Extract the (x, y) coordinate from the center of the cell holding the provided text.  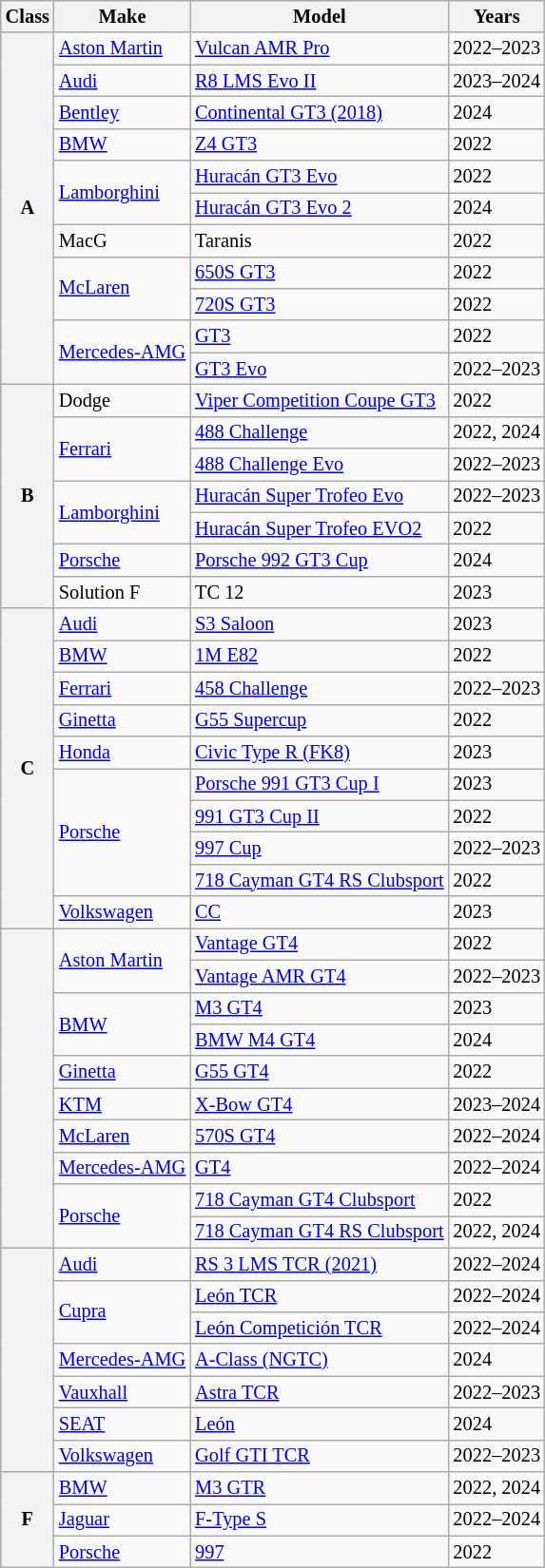
X-Bow GT4 (320, 1104)
570S GT4 (320, 1136)
G55 GT4 (320, 1072)
Viper Competition Coupe GT3 (320, 400)
Z4 GT3 (320, 144)
Dodge (122, 400)
Continental GT3 (2018) (320, 112)
488 Challenge Evo (320, 465)
TC 12 (320, 592)
M3 GTR (320, 1488)
Huracán Super Trofeo EVO2 (320, 528)
Taranis (320, 240)
650S GT3 (320, 273)
Years (496, 16)
Cupra (122, 1311)
Huracán GT3 Evo (320, 177)
Huracán GT3 Evo 2 (320, 208)
997 (320, 1552)
CC (320, 912)
718 Cayman GT4 Clubsport (320, 1200)
BMW M4 GT4 (320, 1040)
Vulcan AMR Pro (320, 48)
A-Class (NGTC) (320, 1360)
Golf GTI TCR (320, 1456)
GT4 (320, 1168)
Solution F (122, 592)
León Competición TCR (320, 1328)
S3 Saloon (320, 624)
C (28, 768)
Model (320, 16)
SEAT (122, 1424)
Civic Type R (FK8) (320, 752)
León (320, 1424)
F-Type S (320, 1520)
G55 Supercup (320, 720)
991 GT3 Cup II (320, 816)
M3 GT4 (320, 1008)
488 Challenge (320, 432)
RS 3 LMS TCR (2021) (320, 1264)
458 Challenge (320, 688)
Vauxhall (122, 1392)
Porsche 991 GT3 Cup I (320, 784)
Astra TCR (320, 1392)
Honda (122, 752)
León TCR (320, 1296)
F (28, 1520)
1M E82 (320, 656)
R8 LMS Evo II (320, 81)
B (28, 496)
Class (28, 16)
Make (122, 16)
Bentley (122, 112)
Vantage GT4 (320, 944)
Huracán Super Trofeo Evo (320, 496)
GT3 (320, 336)
Porsche 992 GT3 Cup (320, 560)
MacG (122, 240)
KTM (122, 1104)
997 Cup (320, 848)
Jaguar (122, 1520)
A (28, 208)
Vantage AMR GT4 (320, 976)
720S GT3 (320, 304)
GT3 Evo (320, 369)
